Return (X, Y) of the center of cell containing provided text 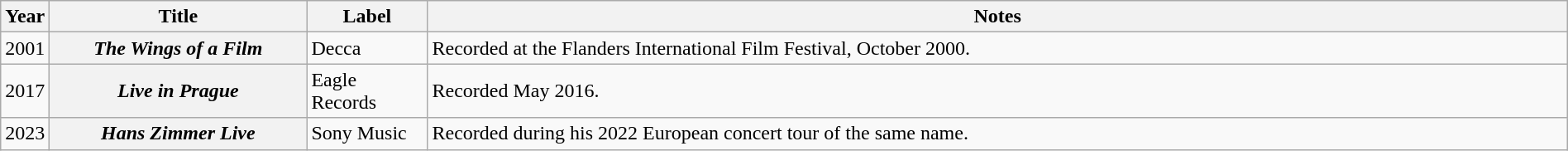
Hans Zimmer Live (179, 134)
2001 (25, 48)
Recorded during his 2022 European concert tour of the same name. (997, 134)
Label (367, 17)
Recorded May 2016. (997, 91)
Sony Music (367, 134)
Live in Prague (179, 91)
2023 (25, 134)
Decca (367, 48)
Notes (997, 17)
2017 (25, 91)
Recorded at the Flanders International Film Festival, October 2000. (997, 48)
The Wings of a Film (179, 48)
Year (25, 17)
Eagle Records (367, 91)
Title (179, 17)
